Extract the (x, y) coordinate from the center of the cell holding the provided text.  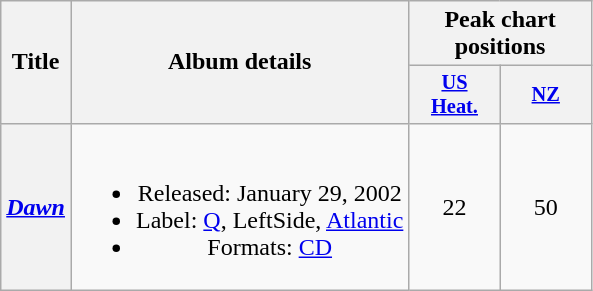
Title (36, 62)
Dawn (36, 206)
50 (546, 206)
USHeat. (454, 95)
Peak chart positions (500, 34)
Album details (239, 62)
Released: January 29, 2002Label: Q, LeftSide, AtlanticFormats: CD (239, 206)
NZ (546, 95)
22 (454, 206)
